Detect which cell encompasses the target text, then output its [x, y] center coordinate. 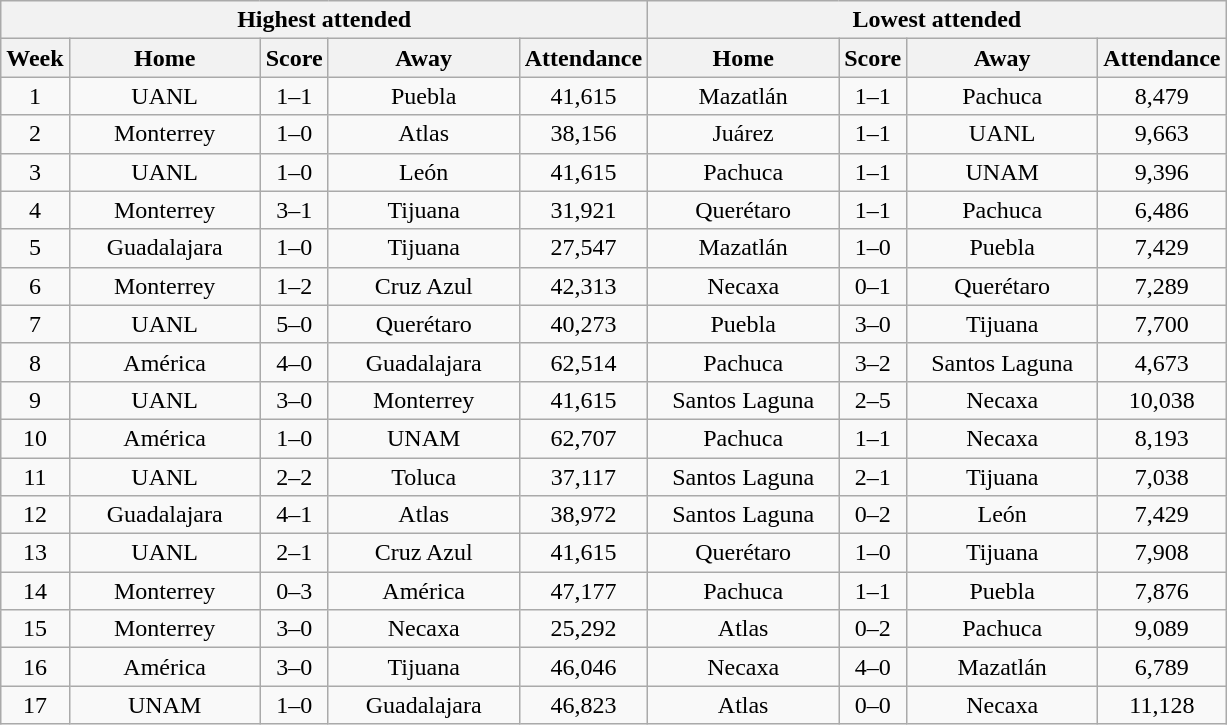
1 [35, 96]
47,177 [583, 591]
6,789 [1162, 667]
40,273 [583, 324]
4–1 [294, 515]
Highest attended [324, 20]
25,292 [583, 629]
5 [35, 248]
7,700 [1162, 324]
10,038 [1162, 400]
6,486 [1162, 210]
11,128 [1162, 705]
14 [35, 591]
7,289 [1162, 286]
9,663 [1162, 134]
4,673 [1162, 362]
Week [35, 58]
11 [35, 477]
17 [35, 705]
9 [35, 400]
4 [35, 210]
46,823 [583, 705]
Toluca [424, 477]
2 [35, 134]
12 [35, 515]
9,396 [1162, 172]
2–2 [294, 477]
7,876 [1162, 591]
38,972 [583, 515]
62,514 [583, 362]
8,193 [1162, 438]
27,547 [583, 248]
42,313 [583, 286]
1–2 [294, 286]
0–3 [294, 591]
31,921 [583, 210]
Lowest attended [937, 20]
6 [35, 286]
8,479 [1162, 96]
15 [35, 629]
37,117 [583, 477]
3–1 [294, 210]
2–5 [873, 400]
7,038 [1162, 477]
38,156 [583, 134]
3 [35, 172]
16 [35, 667]
7,908 [1162, 553]
0–1 [873, 286]
10 [35, 438]
3–2 [873, 362]
5–0 [294, 324]
9,089 [1162, 629]
13 [35, 553]
0–0 [873, 705]
62,707 [583, 438]
46,046 [583, 667]
Juárez [744, 134]
8 [35, 362]
7 [35, 324]
